Capture the cell that displays the provided text and extract its [x, y] central coordinate. 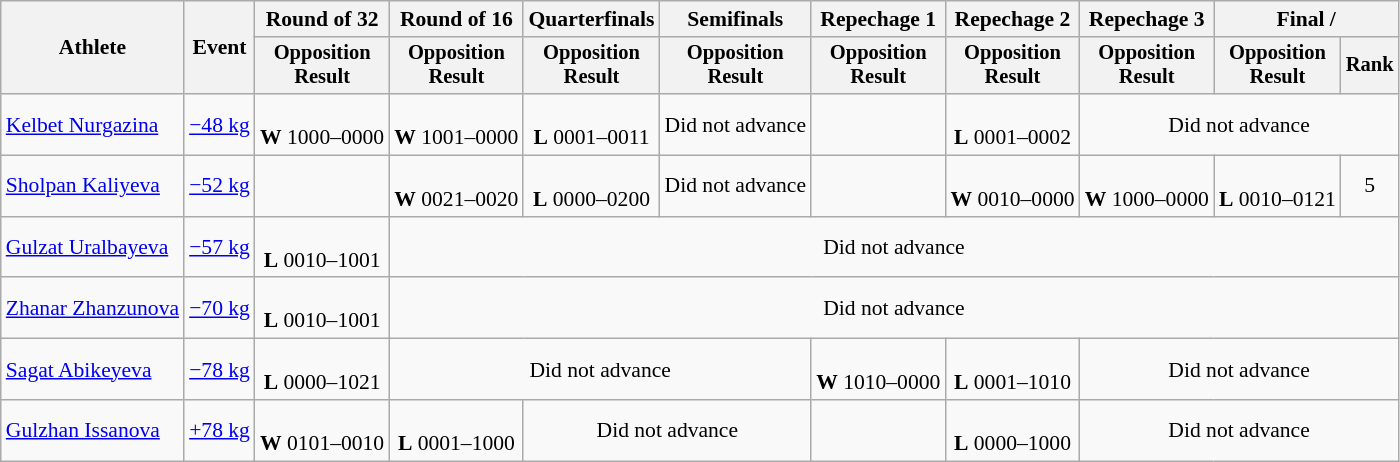
L 0010–0121 [1278, 186]
W 1010–0000 [878, 370]
5 [1370, 186]
W 0021–0020 [456, 186]
Kelbet Nurgazina [92, 124]
−78 kg [220, 370]
L 0001–0002 [1012, 124]
Round of 16 [456, 19]
Repechage 3 [1147, 19]
Round of 32 [322, 19]
Gulzat Uralbayeva [92, 248]
L 0000–1021 [322, 370]
−57 kg [220, 248]
W 0010–0000 [1012, 186]
−70 kg [220, 308]
L 0001–0011 [591, 124]
Rank [1370, 66]
L 0000–0200 [591, 186]
Repechage 2 [1012, 19]
L 0001–1010 [1012, 370]
Semifinals [736, 19]
Zhanar Zhanzunova [92, 308]
L 0000–1000 [1012, 430]
+78 kg [220, 430]
Quarterfinals [591, 19]
Sholpan Kaliyeva [92, 186]
Athlete [92, 48]
−48 kg [220, 124]
Gulzhan Issanova [92, 430]
Repechage 1 [878, 19]
Final / [1306, 19]
W 1001–0000 [456, 124]
L 0001–1000 [456, 430]
−52 kg [220, 186]
W 0101–0010 [322, 430]
Sagat Abikeyeva [92, 370]
Event [220, 48]
